Determine the [X, Y] coordinate at the center of the cell enclosing the given text.  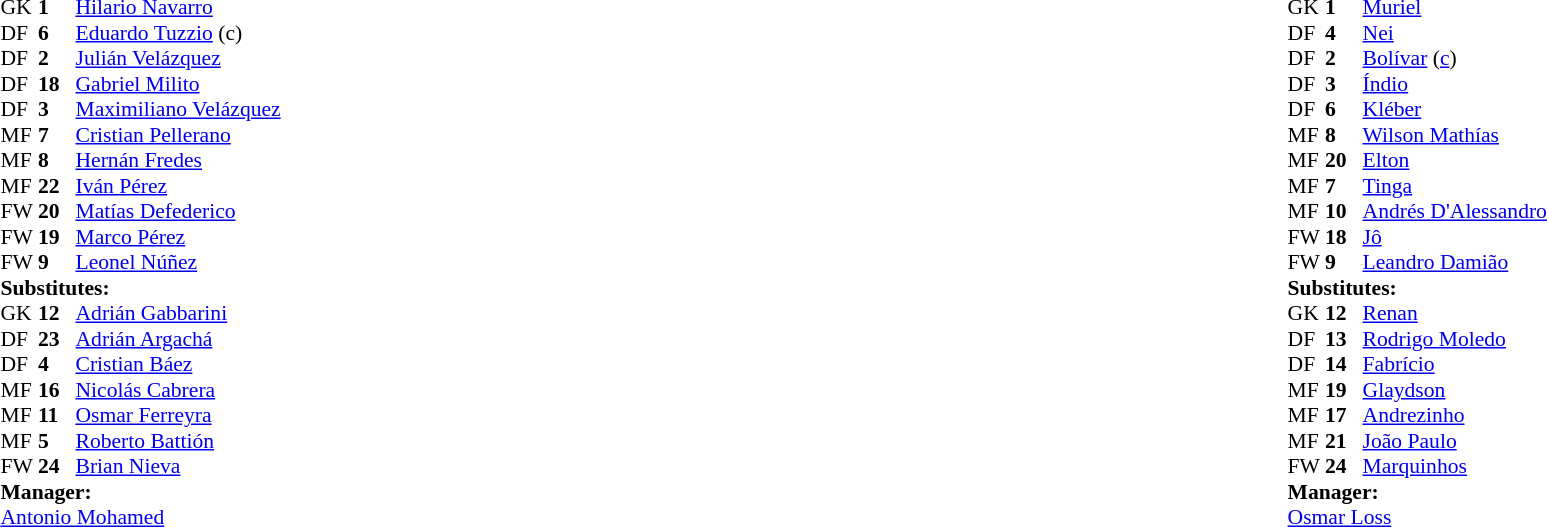
Marquinhos [1455, 467]
22 [57, 186]
Wilson Mathías [1455, 135]
Glaydson [1455, 390]
Maximiliano Velázquez [178, 109]
Nicolás Cabrera [178, 390]
16 [57, 390]
21 [1344, 441]
Índio [1455, 84]
17 [1344, 415]
Matías Defederico [178, 211]
Julián Velázquez [178, 59]
Leonel Núñez [178, 263]
10 [1344, 211]
Iván Pérez [178, 186]
13 [1344, 339]
14 [1344, 365]
Leandro Damião [1455, 263]
Brian Nieva [178, 467]
Cristian Báez [178, 365]
23 [57, 339]
11 [57, 415]
Adrián Argachá [178, 339]
Fabrício [1455, 365]
Jô [1455, 237]
Bolívar (c) [1455, 59]
Nei [1455, 33]
Eduardo Tuzzio (c) [178, 33]
Adrián Gabbarini [178, 313]
Kléber [1455, 109]
Gabriel Milito [178, 84]
Rodrigo Moledo [1455, 339]
Andrés D'Alessandro [1455, 211]
Marco Pérez [178, 237]
Roberto Battión [178, 441]
Hernán Fredes [178, 161]
Osmar Ferreyra [178, 415]
Renan [1455, 313]
Elton [1455, 161]
Andrezinho [1455, 415]
5 [57, 441]
Tinga [1455, 186]
Cristian Pellerano [178, 135]
João Paulo [1455, 441]
